Search for the cell housing the specified text and yield its [x, y] center coordinate. 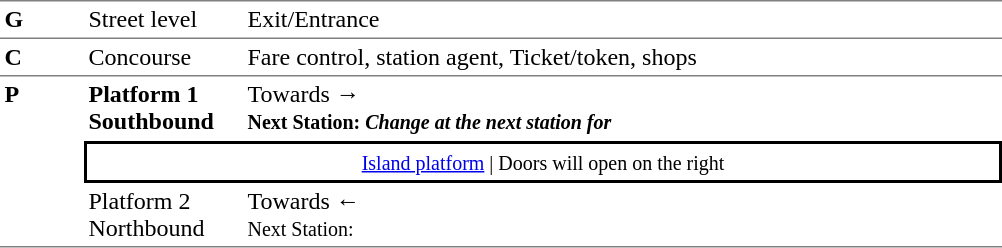
Towards → Next Station: Change at the next station for [622, 108]
P [42, 162]
G [42, 20]
Island platform | Doors will open on the right [543, 162]
Street level [164, 20]
Concourse [164, 58]
Fare control, station agent, Ticket/token, shops [622, 58]
Towards ← Next Station: [622, 215]
Exit/Entrance [622, 20]
C [42, 58]
Platform 2Northbound [164, 215]
Platform 1Southbound [164, 108]
